From the cell containing the given text, extract its center point as [X, Y] coordinate. 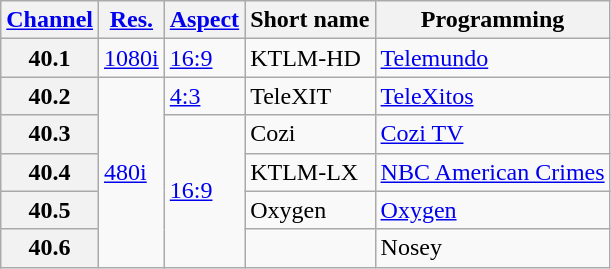
Res. [132, 20]
40.6 [50, 248]
40.4 [50, 172]
40.1 [50, 58]
4:3 [204, 96]
40.2 [50, 96]
TeleXIT [310, 96]
Channel [50, 20]
40.5 [50, 210]
Cozi TV [492, 134]
480i [132, 172]
Telemundo [492, 58]
Cozi [310, 134]
Programming [492, 20]
40.3 [50, 134]
NBC American Crimes [492, 172]
KTLM-LX [310, 172]
TeleXitos [492, 96]
Nosey [492, 248]
1080i [132, 58]
Aspect [204, 20]
Short name [310, 20]
KTLM-HD [310, 58]
